Provide the [x, y] coordinate of the cell's center where the given text is located.  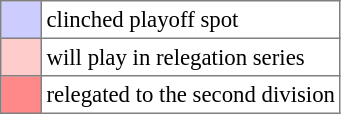
clinched playoff spot [190, 20]
will play in relegation series [190, 57]
relegated to the second division [190, 95]
